Provide the (x, y) coordinate of the cell's center where the given text is located.  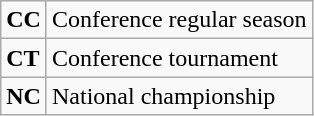
NC (24, 96)
CT (24, 58)
National championship (179, 96)
Conference tournament (179, 58)
Conference regular season (179, 20)
CC (24, 20)
